Search for the cell housing the specified text and yield its (x, y) center coordinate. 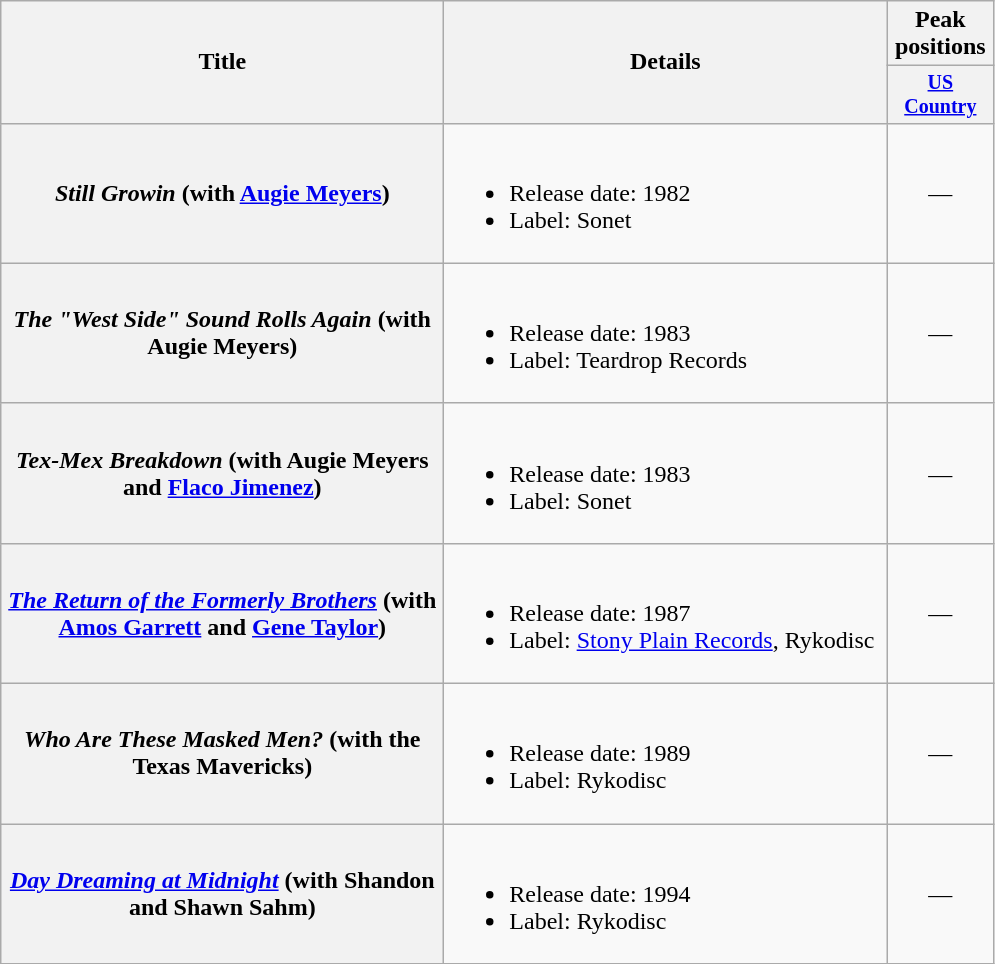
US Country (940, 94)
Release date: 1983Label: Sonet (666, 473)
Peak positions (940, 34)
Day Dreaming at Midnight (with Shandon and Shawn Sahm) (222, 894)
Still Growin (with Augie Meyers) (222, 193)
The Return of the Formerly Brothers (with Amos Garrett and Gene Taylor) (222, 613)
Tex-Mex Breakdown (with Augie Meyers and Flaco Jimenez) (222, 473)
Details (666, 62)
Release date: 1983Label: Teardrop Records (666, 333)
Release date: 1987Label: Stony Plain Records, Rykodisc (666, 613)
Who Are These Masked Men? (with the Texas Mavericks) (222, 754)
The "West Side" Sound Rolls Again (with Augie Meyers) (222, 333)
Release date: 1994Label: Rykodisc (666, 894)
Release date: 1982Label: Sonet (666, 193)
Release date: 1989Label: Rykodisc (666, 754)
Title (222, 62)
